Scan for the cell matching the given text and deliver its [x, y] coordinate at center. 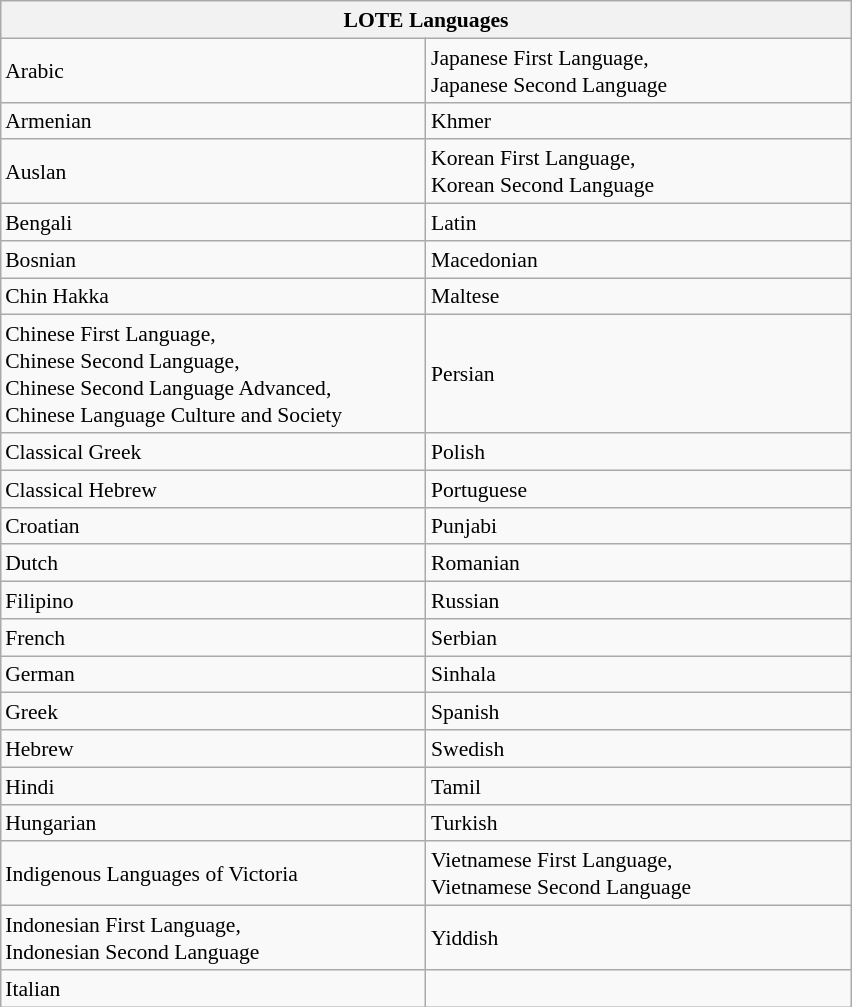
Indonesian First Language,Indonesian Second Language [213, 937]
Latin [639, 222]
Persian [639, 374]
Bengali [213, 222]
Korean First Language,Korean Second Language [639, 171]
Romanian [639, 562]
Auslan [213, 171]
Khmer [639, 120]
Classical Hebrew [213, 488]
Sinhala [639, 674]
French [213, 636]
LOTE Languages [426, 20]
Russian [639, 600]
Classical Greek [213, 452]
Swedish [639, 748]
Bosnian [213, 258]
Greek [213, 712]
Maltese [639, 296]
Turkish [639, 822]
Yiddish [639, 937]
Indigenous Languages of Victoria [213, 873]
Chinese First Language,Chinese Second Language,Chinese Second Language Advanced,Chinese Language Culture and Society [213, 374]
Dutch [213, 562]
Filipino [213, 600]
Polish [639, 452]
Armenian [213, 120]
Vietnamese First Language,Vietnamese Second Language [639, 873]
Spanish [639, 712]
Hebrew [213, 748]
Italian [213, 988]
Hungarian [213, 822]
Hindi [213, 786]
Portuguese [639, 488]
Arabic [213, 70]
Serbian [639, 636]
Punjabi [639, 526]
Macedonian [639, 258]
German [213, 674]
Japanese First Language,Japanese Second Language [639, 70]
Croatian [213, 526]
Chin Hakka [213, 296]
Tamil [639, 786]
